Identify which cell holds the provided text, then report its [x, y] central coordinate. 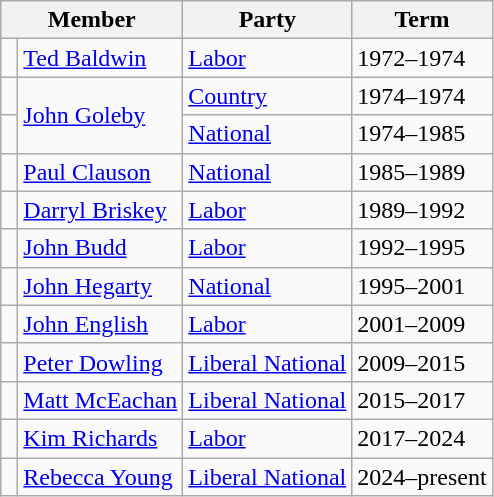
Rebecca Young [100, 477]
Paul Clauson [100, 172]
2017–2024 [422, 438]
1985–1989 [422, 172]
1974–1985 [422, 134]
John Goleby [100, 115]
1974–1974 [422, 96]
Darryl Briskey [100, 210]
1992–1995 [422, 248]
John Hegarty [100, 286]
2015–2017 [422, 400]
Matt McEachan [100, 400]
Peter Dowling [100, 362]
2009–2015 [422, 362]
Term [422, 20]
2001–2009 [422, 324]
Kim Richards [100, 438]
John English [100, 324]
Member [92, 20]
John Budd [100, 248]
1972–1974 [422, 58]
Ted Baldwin [100, 58]
Party [268, 20]
Country [268, 96]
2024–present [422, 477]
1989–1992 [422, 210]
1995–2001 [422, 286]
